Scan for the cell matching the given text and deliver its [x, y] coordinate at center. 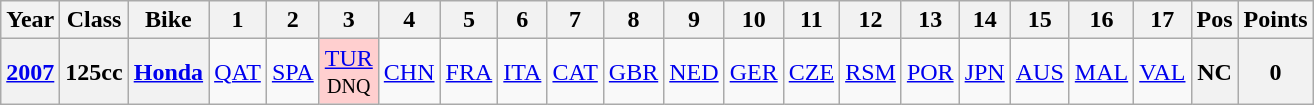
JPN [984, 72]
Points [1276, 20]
6 [522, 20]
CZE [811, 72]
13 [930, 20]
125cc [94, 72]
TURDNQ [348, 72]
MAL [1101, 72]
GBR [633, 72]
2007 [30, 72]
17 [1162, 20]
Class [94, 20]
QAT [238, 72]
POR [930, 72]
8 [633, 20]
NED [694, 72]
2 [292, 20]
7 [575, 20]
11 [811, 20]
3 [348, 20]
Pos [1214, 20]
4 [409, 20]
1 [238, 20]
FRA [469, 72]
Bike [168, 20]
9 [694, 20]
CHN [409, 72]
12 [871, 20]
10 [754, 20]
CAT [575, 72]
14 [984, 20]
VAL [1162, 72]
15 [1040, 20]
0 [1276, 72]
Year [30, 20]
AUS [1040, 72]
GER [754, 72]
NC [1214, 72]
Honda [168, 72]
RSM [871, 72]
ITA [522, 72]
SPA [292, 72]
16 [1101, 20]
5 [469, 20]
